Pinpoint the cell where the given text exists, returning its [X, Y] midpoint coordinate. 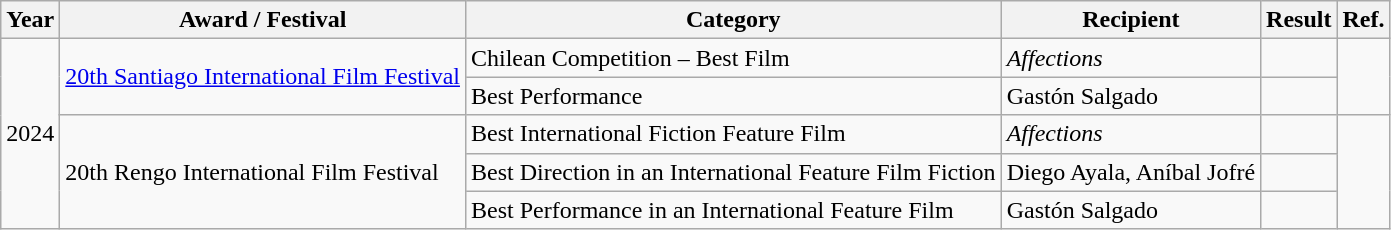
20th Rengo International Film Festival [263, 172]
Award / Festival [263, 20]
Diego Ayala, Aníbal Jofré [1130, 172]
Category [733, 20]
Best Performance [733, 96]
Best International Fiction Feature Film [733, 134]
Best Direction in an International Feature Film Fiction [733, 172]
Result [1299, 20]
20th Santiago International Film Festival [263, 77]
Best Performance in an International Feature Film [733, 210]
Year [30, 20]
Chilean Competition – Best Film [733, 58]
Recipient [1130, 20]
Ref. [1364, 20]
2024 [30, 134]
